Extract the [x, y] coordinate from the center of the cell holding the provided text.  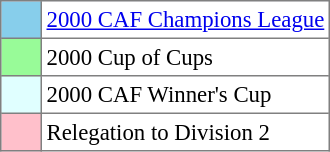
2000 Cup of Cups [185, 57]
Relegation to Division 2 [185, 132]
2000 CAF Winner's Cup [185, 95]
2000 CAF Champions League [185, 20]
